Identify which cell holds the provided text, then report its [X, Y] central coordinate. 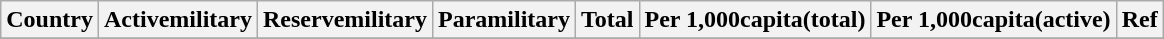
Paramilitary [504, 20]
Per 1,000capita(total) [755, 20]
Total [607, 20]
Ref [1140, 20]
Activemilitary [178, 20]
Reservemilitary [344, 20]
Per 1,000capita(active) [994, 20]
Country [50, 20]
